From the cell containing the given text, extract its center point as (x, y) coordinate. 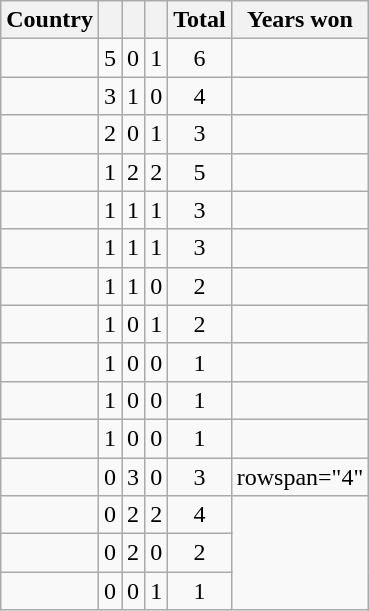
Total (200, 20)
Country (50, 20)
Years won (300, 20)
6 (200, 58)
rowspan="4" (300, 477)
